Output the (X, Y) coordinate of the center of the cell containing the given text.  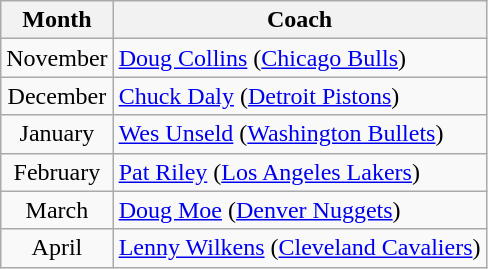
April (57, 248)
Pat Riley (Los Angeles Lakers) (300, 172)
March (57, 210)
Doug Collins (Chicago Bulls) (300, 58)
February (57, 172)
November (57, 58)
Coach (300, 20)
Doug Moe (Denver Nuggets) (300, 210)
January (57, 134)
Month (57, 20)
December (57, 96)
Lenny Wilkens (Cleveland Cavaliers) (300, 248)
Chuck Daly (Detroit Pistons) (300, 96)
Wes Unseld (Washington Bullets) (300, 134)
